Identify which cell holds the provided text, then report its [X, Y] central coordinate. 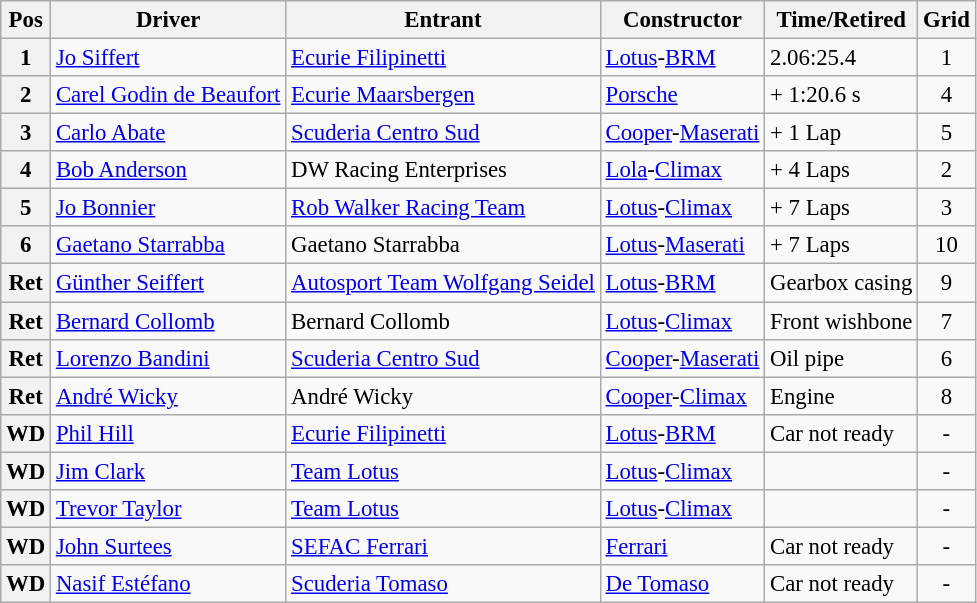
8 [946, 396]
+ 1 Lap [842, 133]
Ecurie Maarsbergen [443, 95]
Phil Hill [168, 433]
Entrant [443, 20]
Lola-Climax [682, 170]
SEFAC Ferrari [443, 546]
Driver [168, 20]
Rob Walker Racing Team [443, 208]
Pos [26, 20]
Autosport Team Wolfgang Seidel [443, 283]
10 [946, 245]
Lorenzo Bandini [168, 358]
Jo Siffert [168, 58]
Gearbox casing [842, 283]
Carel Godin de Beaufort [168, 95]
Lotus-Maserati [682, 245]
Front wishbone [842, 321]
Ferrari [682, 546]
Time/Retired [842, 20]
Constructor [682, 20]
Trevor Taylor [168, 509]
7 [946, 321]
2.06:25.4 [842, 58]
Engine [842, 396]
Jim Clark [168, 471]
DW Racing Enterprises [443, 170]
Cooper-Climax [682, 396]
Grid [946, 20]
+ 4 Laps [842, 170]
Bob Anderson [168, 170]
Oil pipe [842, 358]
De Tomaso [682, 584]
John Surtees [168, 546]
Carlo Abate [168, 133]
Scuderia Tomaso [443, 584]
Günther Seiffert [168, 283]
9 [946, 283]
Jo Bonnier [168, 208]
Porsche [682, 95]
Nasif Estéfano [168, 584]
+ 1:20.6 s [842, 95]
